Output the (X, Y) coordinate of the center of the cell containing the given text.  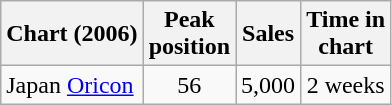
Sales (268, 34)
5,000 (268, 85)
56 (189, 85)
Time inchart (346, 34)
Japan Oricon (72, 85)
Chart (2006) (72, 34)
Peakposition (189, 34)
2 weeks (346, 85)
